Locate the cell with the specified text and output its (x, y) center coordinate. 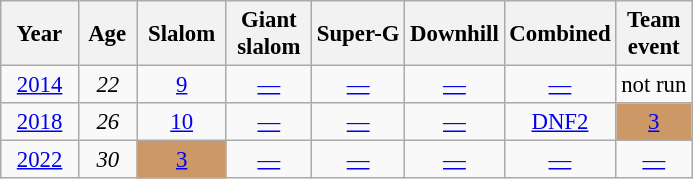
Teamevent (654, 34)
9 (182, 85)
not run (654, 85)
Slalom (182, 34)
2018 (40, 122)
Downhill (454, 34)
Year (40, 34)
10 (182, 122)
DNF2 (560, 122)
2014 (40, 85)
30 (108, 160)
26 (108, 122)
Combined (560, 34)
22 (108, 85)
Age (108, 34)
Giant slalom (268, 34)
Super-G (358, 34)
2022 (40, 160)
